Extract the (x, y) coordinate from the center of the cell holding the provided text.  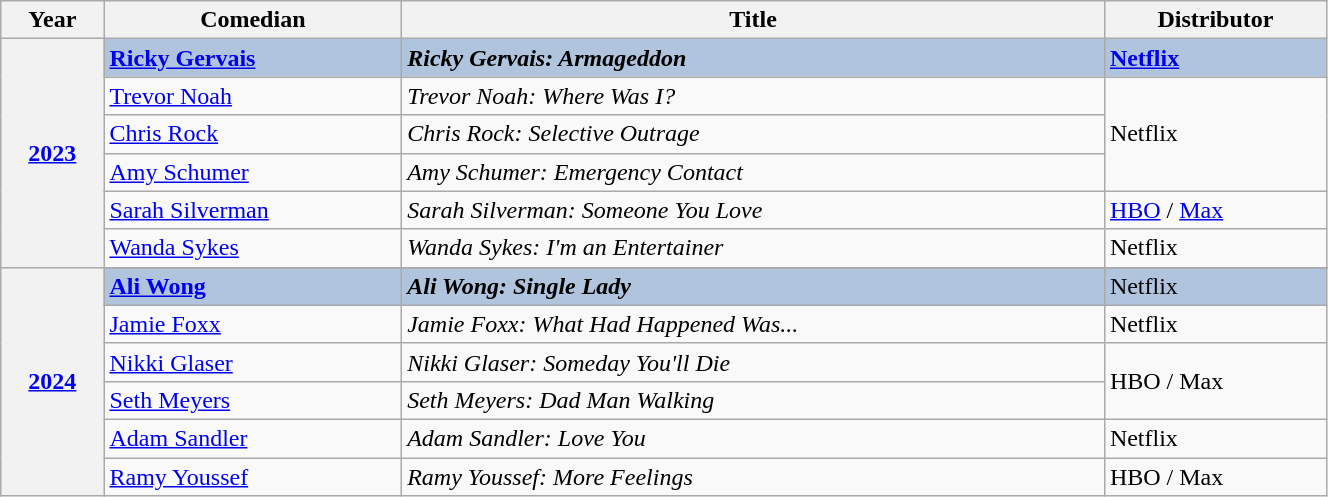
Trevor Noah: Where Was I? (754, 96)
Distributor (1215, 20)
Chris Rock (253, 134)
Sarah Silverman: Someone You Love (754, 210)
Jamie Foxx: What Had Happened Was... (754, 324)
Ali Wong (253, 286)
Comedian (253, 20)
Nikki Glaser: Someday You'll Die (754, 362)
Sarah Silverman (253, 210)
Amy Schumer (253, 172)
2024 (52, 381)
Wanda Sykes (253, 248)
Ali Wong: Single Lady (754, 286)
Year (52, 20)
Adam Sandler (253, 438)
Ramy Youssef (253, 477)
Adam Sandler: Love You (754, 438)
Jamie Foxx (253, 324)
Chris Rock: Selective Outrage (754, 134)
Amy Schumer: Emergency Contact (754, 172)
Ricky Gervais: Armageddon (754, 58)
Ramy Youssef: More Feelings (754, 477)
Nikki Glaser (253, 362)
Seth Meyers (253, 400)
Seth Meyers: Dad Man Walking (754, 400)
Ricky Gervais (253, 58)
2023 (52, 153)
Trevor Noah (253, 96)
Title (754, 20)
Wanda Sykes: I'm an Entertainer (754, 248)
